Find where the given text appears and provide that cell's center as (x, y) coordinate. 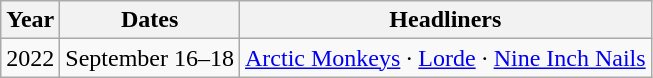
Headliners (446, 20)
2022 (30, 58)
Dates (150, 20)
Year (30, 20)
Arctic Monkeys · Lorde · Nine Inch Nails (446, 58)
September 16–18 (150, 58)
